Locate the cell with the specified text and output its [X, Y] center coordinate. 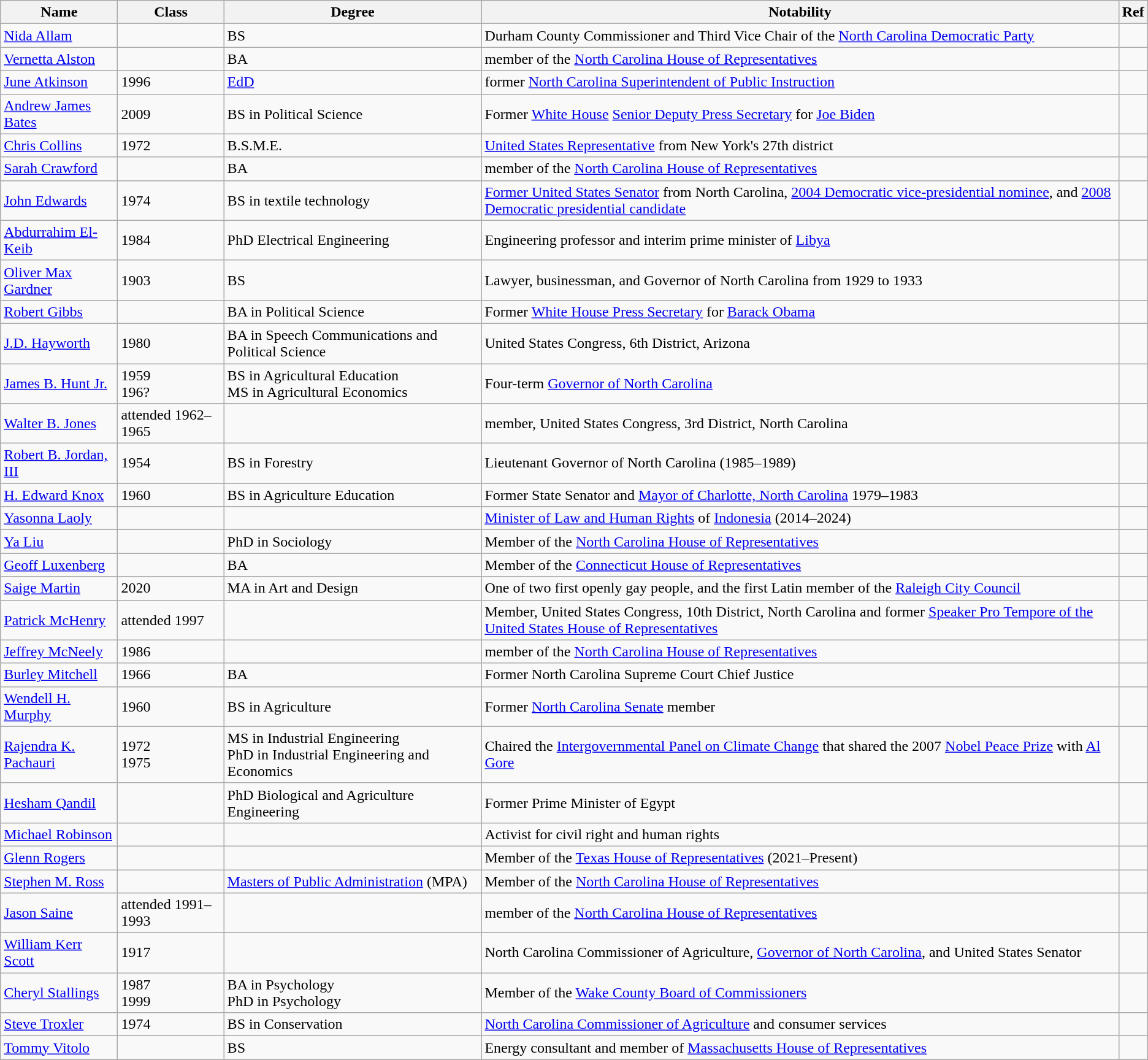
Walter B. Jones [59, 423]
Former White House Press Secretary for Barack Obama [800, 312]
Tommy Vitolo [59, 1048]
attended 1962–1965 [170, 423]
Stephen M. Ross [59, 881]
19721975 [170, 755]
former North Carolina Superintendent of Public Instruction [800, 82]
PhD Biological and Agriculture Engineering [353, 802]
Member of the Texas House of Representatives (2021–Present) [800, 858]
Burley Mitchell [59, 675]
Steve Troxler [59, 1024]
Former North Carolina Senate member [800, 707]
BS in Agriculture Education [353, 495]
June Atkinson [59, 82]
Jeffrey McNeely [59, 651]
1986 [170, 651]
Energy consultant and member of Massachusetts House of Representatives [800, 1048]
1996 [170, 82]
Degree [353, 12]
Saige Martin [59, 588]
Michael Robinson [59, 834]
EdD [353, 82]
1903 [170, 280]
1959196? [170, 383]
Class [170, 12]
Four-term Governor of North Carolina [800, 383]
Yasonna Laoly [59, 518]
Chris Collins [59, 145]
BS in Political Science [353, 114]
Ref [1133, 12]
PhD Electrical Engineering [353, 240]
BA in Speech Communications and Political Science [353, 344]
Andrew James Bates [59, 114]
Former State Senator and Mayor of Charlotte, North Carolina 1979–1983 [800, 495]
Wendell H. Murphy [59, 707]
J.D. Hayworth [59, 344]
member, United States Congress, 3rd District, North Carolina [800, 423]
Patrick McHenry [59, 620]
BA in Political Science [353, 312]
Lieutenant Governor of North Carolina (1985–1989) [800, 464]
Former Prime Minister of Egypt [800, 802]
1980 [170, 344]
Durham County Commissioner and Third Vice Chair of the North Carolina Democratic Party [800, 36]
Jason Saine [59, 913]
Former White House Senior Deputy Press Secretary for Joe Biden [800, 114]
B.S.M.E. [353, 145]
2009 [170, 114]
1966 [170, 675]
North Carolina Commissioner of Agriculture, Governor of North Carolina, and United States Senator [800, 953]
Cheryl Stallings [59, 993]
MA in Art and Design [353, 588]
Former United States Senator from North Carolina, 2004 Democratic vice-presidential nominee, and 2008 Democratic presidential candidate [800, 200]
Name [59, 12]
Geoff Luxenberg [59, 565]
Former North Carolina Supreme Court Chief Justice [800, 675]
United States Congress, 6th District, Arizona [800, 344]
John Edwards [59, 200]
MS in Industrial EngineeringPhD in Industrial Engineering and Economics [353, 755]
Member of the Connecticut House of Representatives [800, 565]
PhD in Sociology [353, 542]
Nida Allam [59, 36]
Notability [800, 12]
BS in Agriculture [353, 707]
1917 [170, 953]
Chaired the Intergovernmental Panel on Climate Change that shared the 2007 Nobel Peace Prize with Al Gore [800, 755]
1954 [170, 464]
H. Edward Knox [59, 495]
Sarah Crawford [59, 169]
19871999 [170, 993]
Vernetta Alston [59, 59]
James B. Hunt Jr. [59, 383]
1972 [170, 145]
Ya Liu [59, 542]
Masters of Public Administration (MPA) [353, 881]
BS in Conservation [353, 1024]
One of two first openly gay people, and the first Latin member of the Raleigh City Council [800, 588]
1984 [170, 240]
BS in textile technology [353, 200]
Member, United States Congress, 10th District, North Carolina and former Speaker Pro Tempore of the United States House of Representatives [800, 620]
Oliver Max Gardner [59, 280]
attended 1997 [170, 620]
Glenn Rogers [59, 858]
William Kerr Scott [59, 953]
Member of the Wake County Board of Commissioners [800, 993]
Robert B. Jordan, III [59, 464]
BS in Forestry [353, 464]
Minister of Law and Human Rights of Indonesia (2014–2024) [800, 518]
North Carolina Commissioner of Agriculture and consumer services [800, 1024]
Lawyer, businessman, and Governor of North Carolina from 1929 to 1933 [800, 280]
Abdurrahim El-Keib [59, 240]
2020 [170, 588]
United States Representative from New York's 27th district [800, 145]
attended 1991–1993 [170, 913]
Robert Gibbs [59, 312]
Engineering professor and interim prime minister of Libya [800, 240]
BS in Agricultural EducationMS in Agricultural Economics [353, 383]
Hesham Qandil [59, 802]
Rajendra K. Pachauri [59, 755]
BA in PsychologyPhD in Psychology [353, 993]
Activist for civil right and human rights [800, 834]
